Capture the cell that displays the provided text and extract its (x, y) central coordinate. 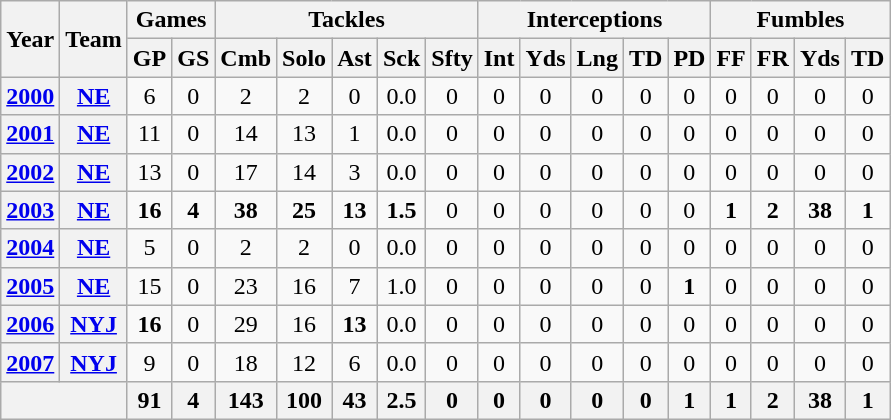
2005 (30, 286)
Fumbles (800, 20)
Solo (304, 58)
Sfty (452, 58)
Interceptions (594, 20)
25 (304, 210)
2000 (30, 96)
FF (731, 58)
GP (149, 58)
3 (355, 172)
Games (170, 20)
2002 (30, 172)
Year (30, 39)
12 (304, 362)
FR (772, 58)
2007 (30, 362)
Team (94, 39)
Sck (401, 58)
PD (690, 58)
9 (149, 362)
2003 (30, 210)
43 (355, 400)
2006 (30, 324)
17 (246, 172)
7 (355, 286)
1.5 (401, 210)
Lng (597, 58)
2.5 (401, 400)
18 (246, 362)
143 (246, 400)
2004 (30, 248)
Int (499, 58)
Tackles (346, 20)
2001 (30, 134)
Cmb (246, 58)
91 (149, 400)
11 (149, 134)
29 (246, 324)
15 (149, 286)
100 (304, 400)
23 (246, 286)
Ast (355, 58)
1.0 (401, 286)
5 (149, 248)
GS (194, 58)
